Return [x, y] of the center of cell containing provided text 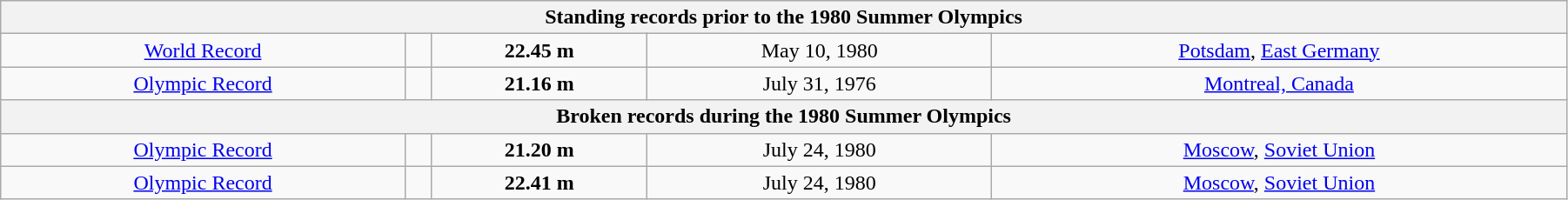
July 31, 1976 [820, 83]
21.20 m [539, 150]
21.16 m [539, 83]
Potsdam, East Germany [1279, 50]
Standing records prior to the 1980 Summer Olympics [784, 17]
World Record [204, 50]
Broken records during the 1980 Summer Olympics [784, 117]
22.41 m [539, 183]
May 10, 1980 [820, 50]
22.45 m [539, 50]
Montreal, Canada [1279, 83]
